Return [x, y] of the center of cell containing provided text 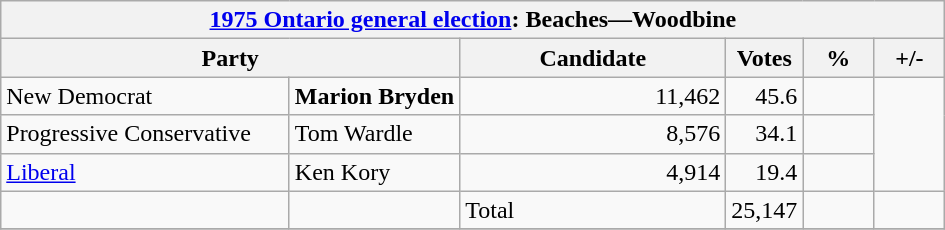
Tom Wardle [374, 134]
11,462 [593, 96]
4,914 [593, 172]
19.4 [764, 172]
Liberal [146, 172]
Party [230, 58]
1975 Ontario general election: Beaches—Woodbine [473, 20]
45.6 [764, 96]
% [838, 58]
Total [593, 210]
Progressive Conservative [146, 134]
Marion Bryden [374, 96]
25,147 [764, 210]
Ken Kory [374, 172]
8,576 [593, 134]
New Democrat [146, 96]
+/- [910, 58]
Candidate [593, 58]
34.1 [764, 134]
Votes [764, 58]
